Provide the [x, y] coordinate of the cell's center where the given text is located.  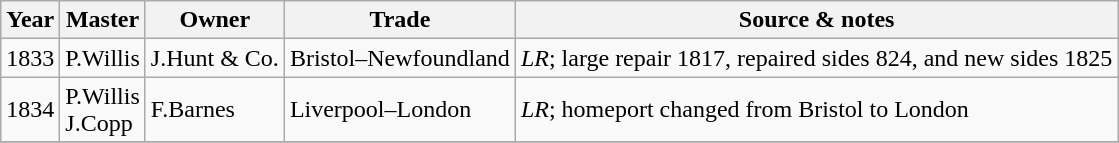
Source & notes [816, 20]
LR; large repair 1817, repaired sides 824, and new sides 1825 [816, 58]
1834 [30, 110]
Trade [400, 20]
J.Hunt & Co. [214, 58]
Year [30, 20]
Bristol–Newfoundland [400, 58]
F.Barnes [214, 110]
Owner [214, 20]
P.Willis [102, 58]
1833 [30, 58]
Liverpool–London [400, 110]
Master [102, 20]
LR; homeport changed from Bristol to London [816, 110]
P.WillisJ.Copp [102, 110]
